Detect which cell encompasses the target text, then output its [X, Y] center coordinate. 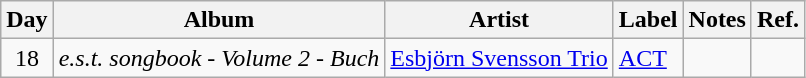
e.s.t. songbook - Volume 2 - Buch [219, 58]
Ref. [778, 20]
ACT [648, 58]
Esbjörn Svensson Trio [499, 58]
Label [648, 20]
Artist [499, 20]
Notes [717, 20]
Day [27, 20]
Album [219, 20]
18 [27, 58]
